From the cell containing the given text, extract its center point as [X, Y] coordinate. 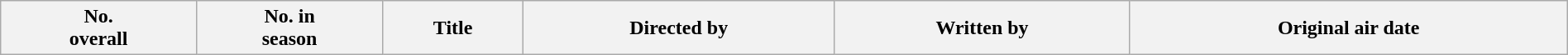
Title [453, 28]
No. inseason [289, 28]
Directed by [678, 28]
Original air date [1348, 28]
Written by [982, 28]
No.overall [99, 28]
